Capture the cell that displays the provided text and extract its (x, y) central coordinate. 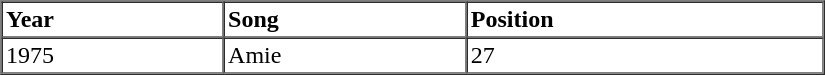
27 (644, 56)
Amie (346, 56)
1975 (113, 56)
Position (644, 20)
Year (113, 20)
Song (346, 20)
